Extract the [x, y] coordinate from the center of the cell holding the provided text.  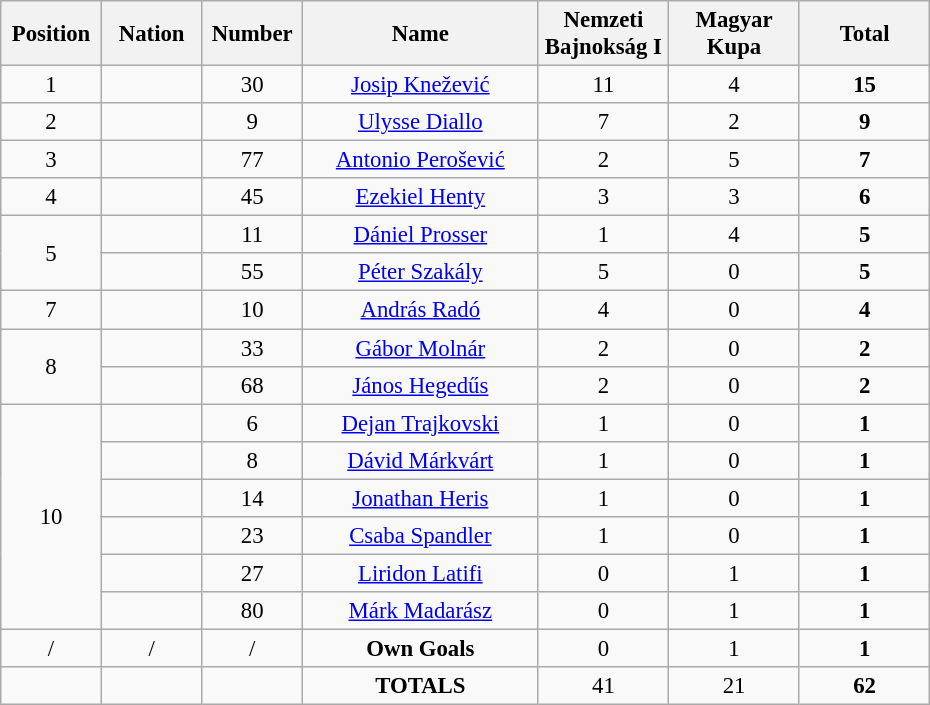
Position [52, 34]
Csaba Spandler [421, 536]
András Radó [421, 310]
Own Goals [421, 648]
55 [252, 273]
Nemzeti Bajnokság I [604, 34]
Péter Szakály [421, 273]
TOTALS [421, 686]
Nation [152, 34]
33 [252, 348]
14 [252, 498]
68 [252, 385]
80 [252, 611]
21 [734, 686]
62 [864, 686]
23 [252, 536]
77 [252, 160]
Dejan Trajkovski [421, 423]
41 [604, 686]
Josip Knežević [421, 85]
Ezekiel Henty [421, 197]
Jonathan Heris [421, 498]
30 [252, 85]
Gábor Molnár [421, 348]
Liridon Latifi [421, 573]
27 [252, 573]
Magyar Kupa [734, 34]
János Hegedűs [421, 385]
45 [252, 197]
15 [864, 85]
Márk Madarász [421, 611]
Dániel Prosser [421, 235]
Antonio Perošević [421, 160]
Number [252, 34]
Dávid Márkvárt [421, 460]
Ulysse Diallo [421, 122]
Name [421, 34]
Total [864, 34]
